From the cell containing the given text, extract its center point as [X, Y] coordinate. 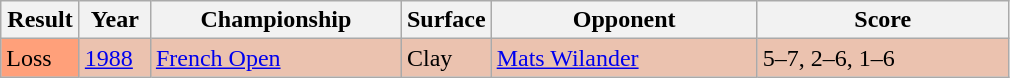
Clay [446, 58]
Championship [276, 20]
Score [882, 20]
5–7, 2–6, 1–6 [882, 58]
Loss [40, 58]
French Open [276, 58]
Mats Wilander [624, 58]
1988 [114, 58]
Year [114, 20]
Result [40, 20]
Surface [446, 20]
Opponent [624, 20]
